Output the (x, y) coordinate of the center of the cell containing the given text.  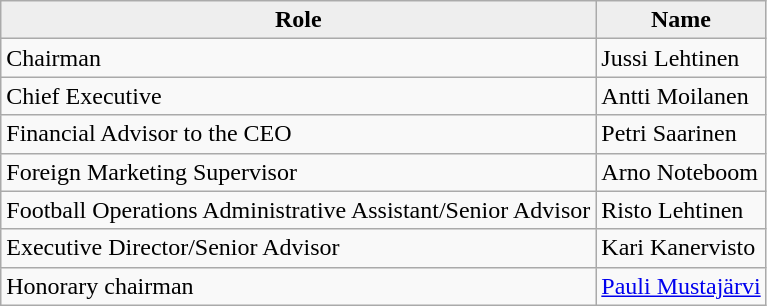
Foreign Marketing Supervisor (298, 172)
Financial Advisor to the CEO (298, 134)
Name (681, 20)
Petri Saarinen (681, 134)
Pauli Mustajärvi (681, 286)
Honorary chairman (298, 286)
Chairman (298, 58)
Executive Director/Senior Advisor (298, 248)
Football Operations Administrative Assistant/Senior Advisor (298, 210)
Arno Noteboom (681, 172)
Kari Kanervisto (681, 248)
Antti Moilanen (681, 96)
Role (298, 20)
Chief Executive (298, 96)
Jussi Lehtinen (681, 58)
Risto Lehtinen (681, 210)
